Find where the given text appears and provide that cell's center as [X, Y] coordinate. 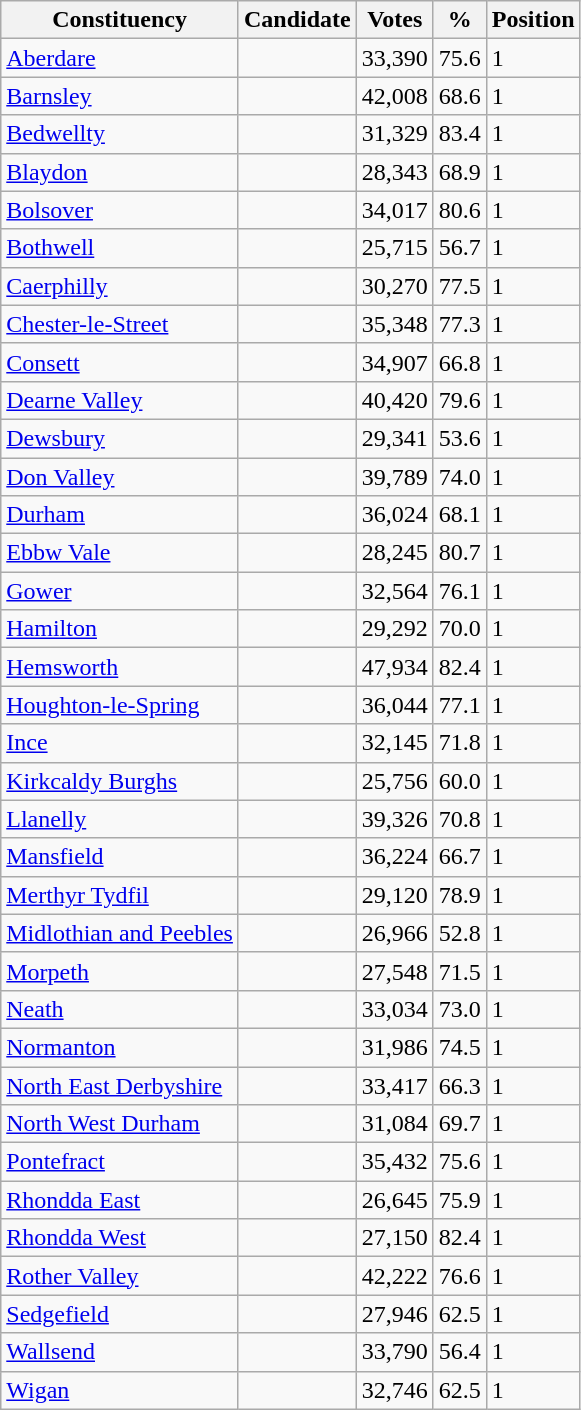
66.3 [460, 1085]
71.5 [460, 971]
70.0 [460, 629]
78.9 [460, 895]
66.7 [460, 857]
32,564 [394, 591]
29,120 [394, 895]
80.6 [460, 210]
26,966 [394, 933]
Ebbw Vale [120, 553]
Hamilton [120, 629]
80.7 [460, 553]
36,024 [394, 515]
73.0 [460, 1009]
76.1 [460, 591]
56.7 [460, 248]
56.4 [460, 1352]
Gower [120, 591]
Constituency [120, 20]
75.9 [460, 1200]
Bolsover [120, 210]
33,034 [394, 1009]
53.6 [460, 438]
North West Durham [120, 1124]
68.1 [460, 515]
North East Derbyshire [120, 1085]
29,292 [394, 629]
Aberdare [120, 58]
35,348 [394, 324]
68.6 [460, 96]
29,341 [394, 438]
47,934 [394, 667]
68.9 [460, 172]
32,746 [394, 1390]
Candidate [297, 20]
26,645 [394, 1200]
28,343 [394, 172]
Barnsley [120, 96]
Bedwellty [120, 134]
Wallsend [120, 1352]
39,789 [394, 477]
33,417 [394, 1085]
36,044 [394, 705]
71.8 [460, 743]
83.4 [460, 134]
27,150 [394, 1238]
Neath [120, 1009]
28,245 [394, 553]
34,017 [394, 210]
25,715 [394, 248]
Normanton [120, 1047]
Ince [120, 743]
% [460, 20]
Dewsbury [120, 438]
Dearne Valley [120, 400]
77.1 [460, 705]
Merthyr Tydfil [120, 895]
Wigan [120, 1390]
33,390 [394, 58]
69.7 [460, 1124]
Sedgefield [120, 1314]
Caerphilly [120, 286]
Votes [394, 20]
Kirkcaldy Burghs [120, 781]
Rhondda East [120, 1200]
Consett [120, 362]
Rhondda West [120, 1238]
32,145 [394, 743]
Rother Valley [120, 1276]
31,084 [394, 1124]
77.5 [460, 286]
77.3 [460, 324]
34,907 [394, 362]
52.8 [460, 933]
Pontefract [120, 1162]
42,008 [394, 96]
Morpeth [120, 971]
27,946 [394, 1314]
Bothwell [120, 248]
30,270 [394, 286]
Chester-le-Street [120, 324]
42,222 [394, 1276]
60.0 [460, 781]
36,224 [394, 857]
Mansfield [120, 857]
Houghton-le-Spring [120, 705]
35,432 [394, 1162]
31,329 [394, 134]
70.8 [460, 819]
25,756 [394, 781]
79.6 [460, 400]
33,790 [394, 1352]
66.8 [460, 362]
Blaydon [120, 172]
39,326 [394, 819]
27,548 [394, 971]
Hemsworth [120, 667]
Llanelly [120, 819]
40,420 [394, 400]
74.0 [460, 477]
Durham [120, 515]
Midlothian and Peebles [120, 933]
74.5 [460, 1047]
Position [533, 20]
31,986 [394, 1047]
76.6 [460, 1276]
Don Valley [120, 477]
